Determine the (x, y) coordinate at the center of the cell enclosing the given text.  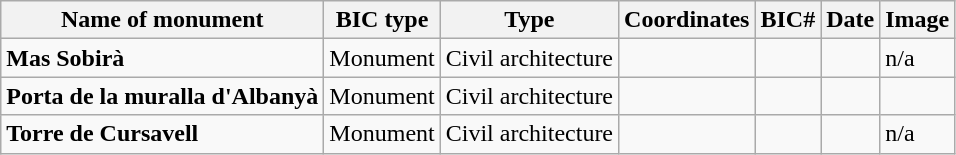
Mas Sobirà (162, 58)
Porta de la muralla d'Albanyà (162, 96)
Name of monument (162, 20)
Torre de Cursavell (162, 134)
BIC# (788, 20)
Date (850, 20)
BIC type (382, 20)
Type (529, 20)
Coordinates (687, 20)
Image (918, 20)
